Find where the given text appears and provide that cell's center as [X, Y] coordinate. 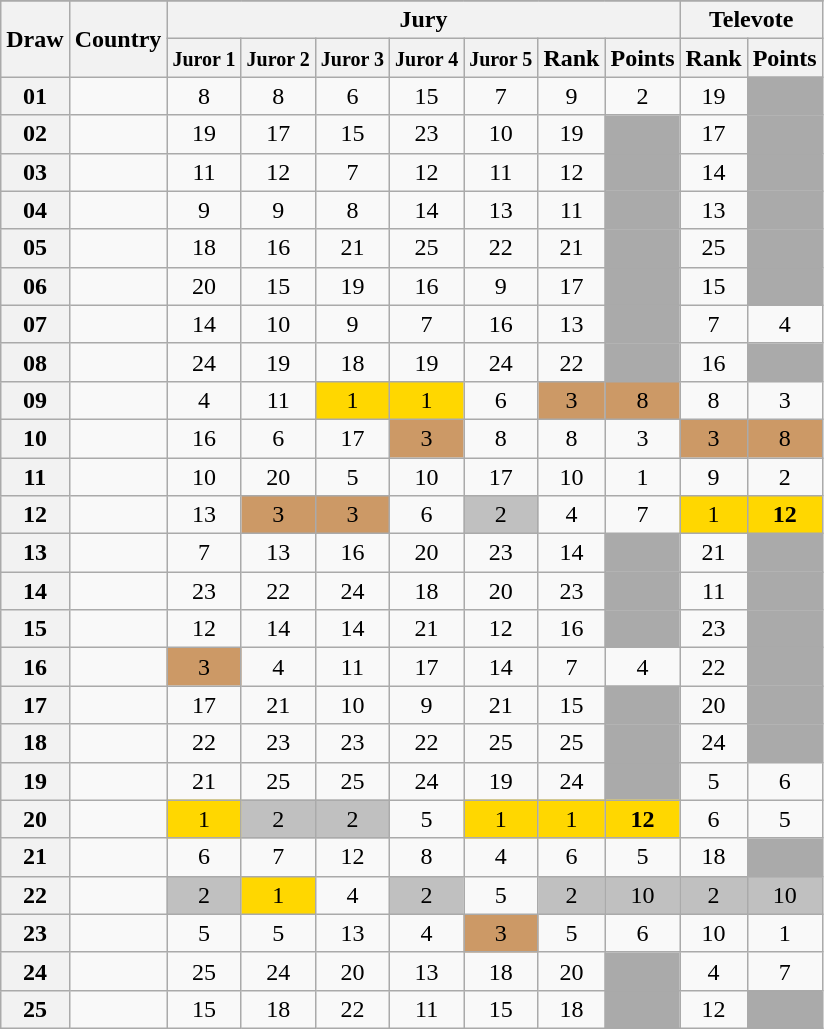
02 [35, 134]
Juror 2 [278, 58]
Televote [751, 20]
01 [35, 96]
09 [35, 400]
03 [35, 172]
Juror 3 [352, 58]
Country [118, 39]
Juror 5 [501, 58]
08 [35, 362]
04 [35, 210]
Juror 1 [204, 58]
05 [35, 248]
Jury [424, 20]
Draw [35, 39]
07 [35, 324]
06 [35, 286]
Juror 4 [426, 58]
